Scan for the cell matching the given text and deliver its [X, Y] coordinate at center. 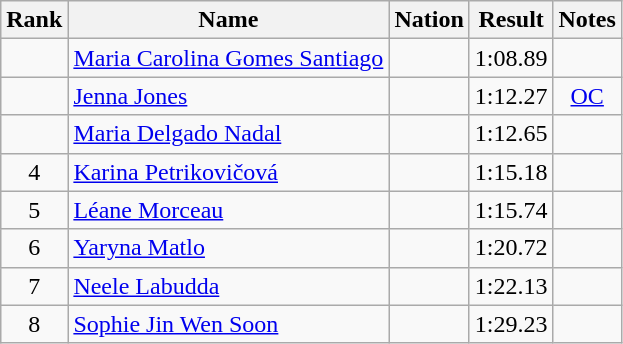
5 [34, 210]
6 [34, 248]
1:29.23 [511, 324]
Jenna Jones [228, 96]
4 [34, 172]
Name [228, 20]
1:15.18 [511, 172]
Result [511, 20]
1:20.72 [511, 248]
1:12.27 [511, 96]
Nation [429, 20]
Rank [34, 20]
Karina Petrikovičová [228, 172]
Neele Labudda [228, 286]
Sophie Jin Wen Soon [228, 324]
Léane Morceau [228, 210]
1:12.65 [511, 134]
Maria Carolina Gomes Santiago [228, 58]
1:22.13 [511, 286]
8 [34, 324]
7 [34, 286]
1:15.74 [511, 210]
1:08.89 [511, 58]
OC [587, 96]
Maria Delgado Nadal [228, 134]
Yaryna Matlo [228, 248]
Notes [587, 20]
